From the cell containing the given text, extract its center point as (x, y) coordinate. 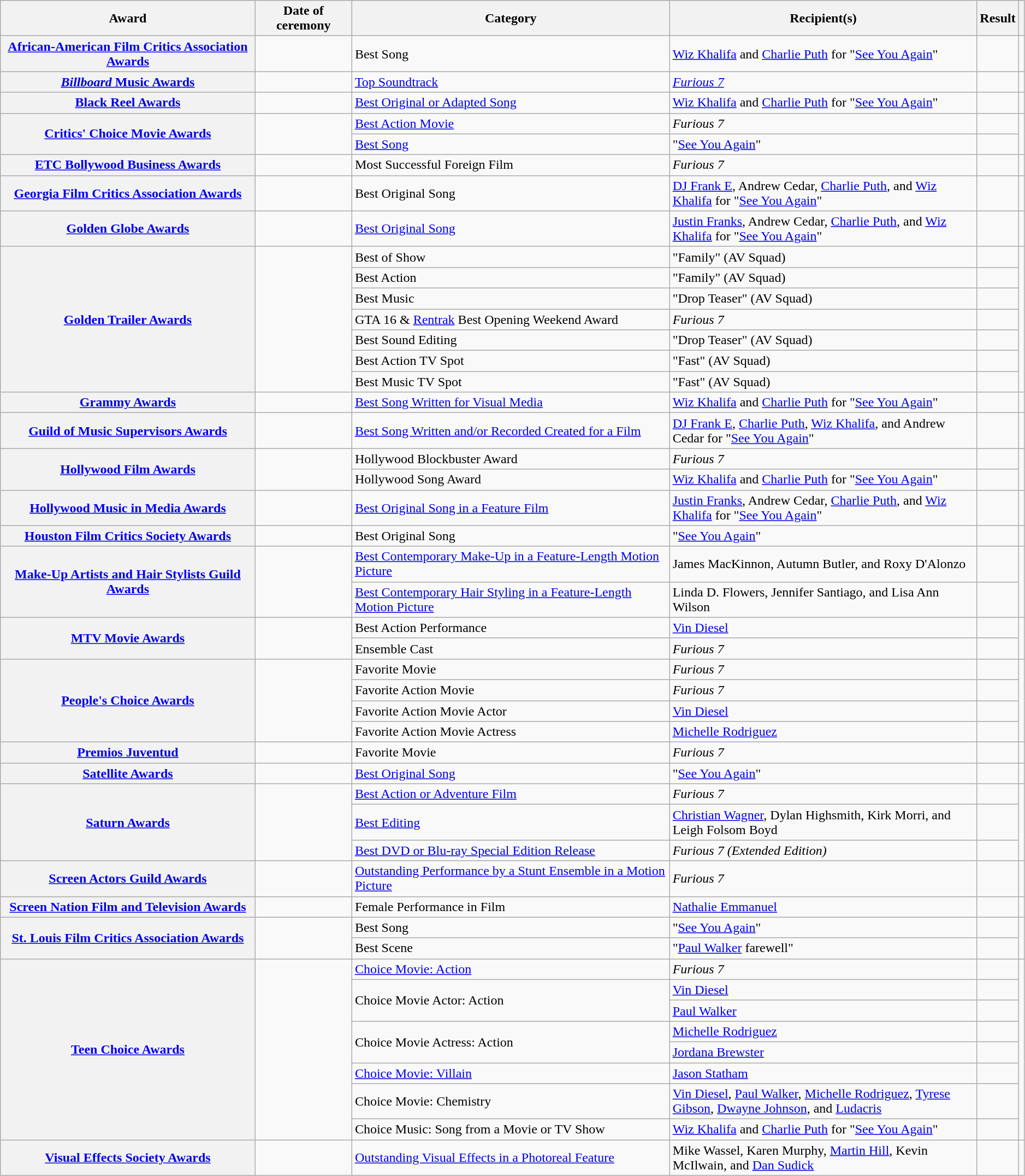
DJ Frank E, Charlie Puth, Wiz Khalifa, and Andrew Cedar for "See You Again" (823, 430)
Make-Up Artists and Hair Stylists Guild Awards (128, 582)
Best Sound Editing (511, 340)
Category (511, 19)
Best Action TV Spot (511, 361)
Hollywood Film Awards (128, 469)
Golden Trailer Awards (128, 319)
"Paul Walker farewell" (823, 948)
Favorite Action Movie Actress (511, 732)
Best Editing (511, 823)
Paul Walker (823, 1010)
Best DVD or Blu-ray Special Edition Release (511, 850)
African-American Film Critics Association Awards (128, 54)
Best Action (511, 277)
Outstanding Visual Effects in a Photoreal Feature (511, 1158)
Choice Movie: Chemistry (511, 1101)
Grammy Awards (128, 403)
Favorite Action Movie Actor (511, 711)
Best Music TV Spot (511, 382)
Satellite Awards (128, 773)
Christian Wagner, Dylan Highsmith, Kirk Morri, and Leigh Folsom Boyd (823, 823)
Choice Movie: Action (511, 969)
Best Action or Adventure Film (511, 794)
Female Performance in Film (511, 907)
St. Louis Film Critics Association Awards (128, 938)
Golden Globe Awards (128, 228)
Black Reel Awards (128, 103)
Best Song Written and/or Recorded Created for a Film (511, 430)
Teen Choice Awards (128, 1049)
Furious 7 (Extended Edition) (823, 850)
Best of Show (511, 257)
Screen Actors Guild Awards (128, 878)
Critics' Choice Movie Awards (128, 134)
Choice Movie Actress: Action (511, 1042)
Visual Effects Society Awards (128, 1158)
DJ Frank E, Andrew Cedar, Charlie Puth, and Wiz Khalifa for "See You Again" (823, 193)
Saturn Awards (128, 823)
Jordana Brewster (823, 1052)
Premios Juventud (128, 753)
James MacKinnon, Autumn Butler, and Roxy D'Alonzo (823, 564)
Best Action Movie (511, 123)
Georgia Film Critics Association Awards (128, 193)
Houston Film Critics Society Awards (128, 536)
Billboard Music Awards (128, 82)
Recipient(s) (823, 19)
Best Contemporary Make-Up in a Feature-Length Motion Picture (511, 564)
Best Song Written for Visual Media (511, 403)
MTV Movie Awards (128, 638)
Choice Movie Actor: Action (511, 1000)
Best Music (511, 298)
Vin Diesel, Paul Walker, Michelle Rodriguez, Tyrese Gibson, Dwayne Johnson, and Ludacris (823, 1101)
Choice Movie: Villain (511, 1073)
Hollywood Song Award (511, 480)
ETC Bollywood Business Awards (128, 165)
Favorite Action Movie (511, 690)
Most Successful Foreign Film (511, 165)
Linda D. Flowers, Jennifer Santiago, and Lisa Ann Wilson (823, 600)
People's Choice Awards (128, 700)
Best Original Song in a Feature Film (511, 508)
Best Scene (511, 948)
Best Original or Adapted Song (511, 103)
Date of ceremony (304, 19)
Nathalie Emmanuel (823, 907)
Best Contemporary Hair Styling in a Feature-Length Motion Picture (511, 600)
Hollywood Music in Media Awards (128, 508)
GTA 16 & Rentrak Best Opening Weekend Award (511, 320)
Result (998, 19)
Top Soundtrack (511, 82)
Guild of Music Supervisors Awards (128, 430)
Mike Wassel, Karen Murphy, Martin Hill, Kevin McIlwain, and Dan Sudick (823, 1158)
Screen Nation Film and Television Awards (128, 907)
Jason Statham (823, 1073)
Best Action Performance (511, 628)
Hollywood Blockbuster Award (511, 459)
Choice Music: Song from a Movie or TV Show (511, 1130)
Outstanding Performance by a Stunt Ensemble in a Motion Picture (511, 878)
Award (128, 19)
Ensemble Cast (511, 648)
